Locate the cell with the specified text and output its (x, y) center coordinate. 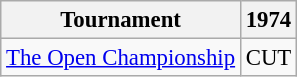
CUT (268, 58)
1974 (268, 20)
Tournament (121, 20)
The Open Championship (121, 58)
